Detect which cell encompasses the target text, then output its [X, Y] center coordinate. 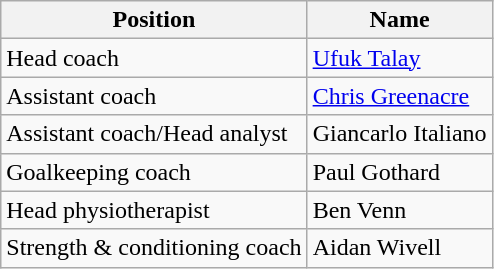
Ben Venn [400, 210]
Goalkeeping coach [154, 172]
Strength & conditioning coach [154, 248]
Paul Gothard [400, 172]
Position [154, 20]
Chris Greenacre [400, 96]
Aidan Wivell [400, 248]
Name [400, 20]
Ufuk Talay [400, 58]
Assistant coach [154, 96]
Head coach [154, 58]
Assistant coach/Head analyst [154, 134]
Head physiotherapist [154, 210]
Giancarlo Italiano [400, 134]
